Detect which cell encompasses the target text, then output its [x, y] center coordinate. 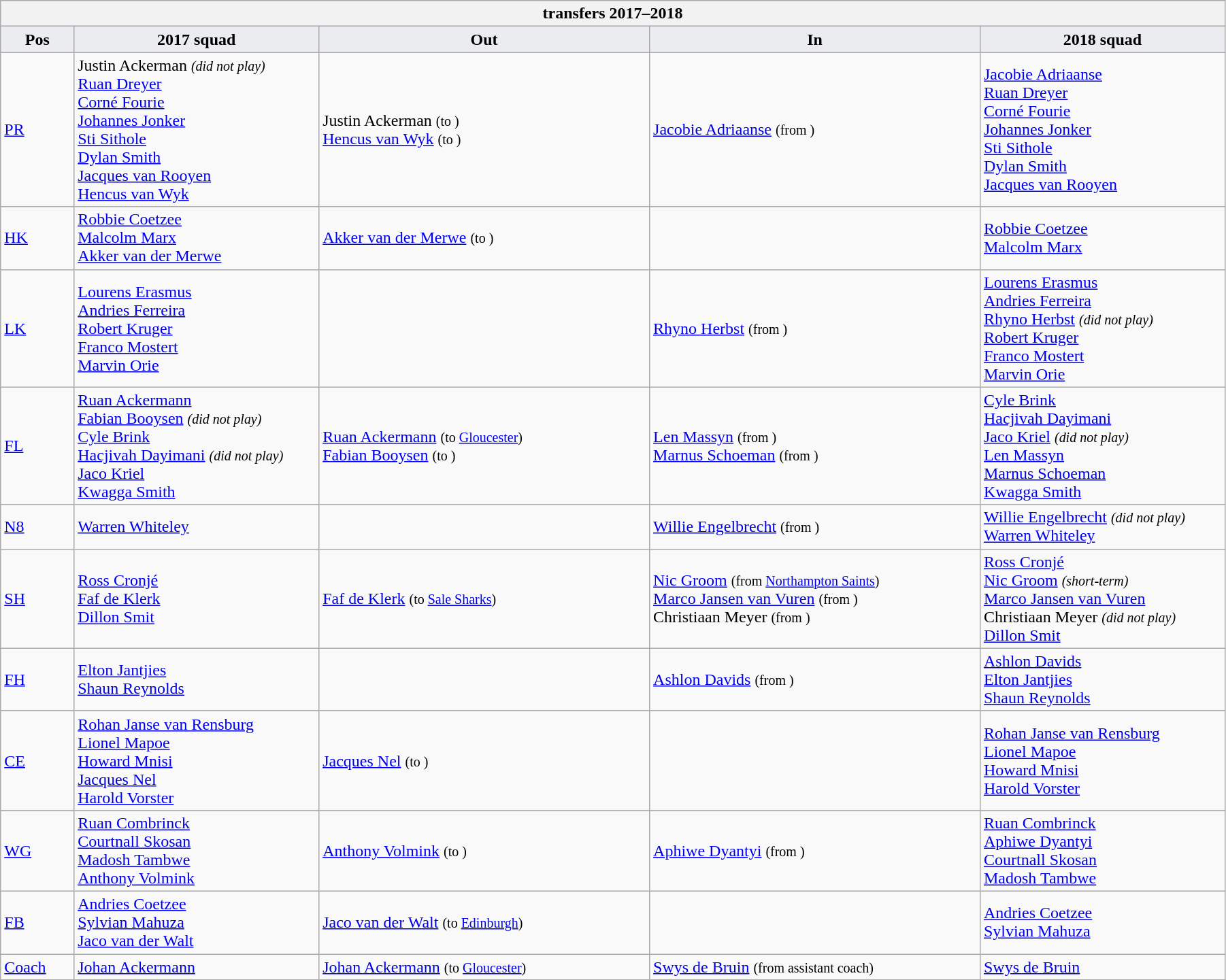
Jacobie Adriaanse (from ) [815, 129]
Ruan Combrinck Courtnall Skosan Madosh Tambwe Anthony Volmink [197, 850]
transfers 2017–2018 [613, 14]
Jacques Nel (to ) [484, 760]
Rhyno Herbst (from ) [815, 328]
Swys de Bruin [1102, 966]
Jacobie Adriaanse Ruan Dreyer Corné Fourie Johannes Jonker Sti Sithole Dylan Smith Jacques van Rooyen [1102, 129]
Andries Coetzee Sylvian Mahuza Jaco van der Walt [197, 922]
Akker van der Merwe (to ) [484, 238]
SH [37, 598]
Elton Jantjies Shaun Reynolds [197, 679]
Jaco van der Walt (to Edinburgh) [484, 922]
Justin Ackerman (to ) Hencus van Wyk (to ) [484, 129]
CE [37, 760]
2017 squad [197, 39]
Aphiwe Dyantyi (from ) [815, 850]
Lourens Erasmus Andries Ferreira Robert Kruger Franco Mostert Marvin Orie [197, 328]
Len Massyn (from ) Marnus Schoeman (from ) [815, 446]
Out [484, 39]
LK [37, 328]
Ruan Ackermann Fabian Booysen (did not play) Cyle Brink Hacjivah Dayimani (did not play) Jaco Kriel Kwagga Smith [197, 446]
FH [37, 679]
Ashlon Davids (from ) [815, 679]
Johan Ackermann [197, 966]
Robbie Coetzee Malcolm Marx Akker van der Merwe [197, 238]
Warren Whiteley [197, 526]
Johan Ackermann (to Gloucester) [484, 966]
Andries Coetzee Sylvian Mahuza [1102, 922]
WG [37, 850]
Willie Engelbrecht (from ) [815, 526]
Cyle Brink Hacjivah Dayimani Jaco Kriel (did not play) Len Massyn Marnus Schoeman Kwagga Smith [1102, 446]
FL [37, 446]
Ross Cronjé Nic Groom (short-term) Marco Jansen van Vuren Christiaan Meyer (did not play) Dillon Smit [1102, 598]
Ruan Combrinck Aphiwe Dyantyi Courtnall Skosan Madosh Tambwe [1102, 850]
Nic Groom (from Northampton Saints) Marco Jansen van Vuren (from ) Christiaan Meyer (from ) [815, 598]
Faf de Klerk (to Sale Sharks) [484, 598]
Anthony Volmink (to ) [484, 850]
Rohan Janse van Rensburg Lionel Mapoe Howard Mnisi Harold Vorster [1102, 760]
Justin Ackerman (did not play) Ruan Dreyer Corné Fourie Johannes Jonker Sti Sithole Dylan Smith Jacques van Rooyen Hencus van Wyk [197, 129]
FB [37, 922]
Ruan Ackermann (to Gloucester) Fabian Booysen (to ) [484, 446]
Swys de Bruin (from assistant coach) [815, 966]
HK [37, 238]
Willie Engelbrecht (did not play) Warren Whiteley [1102, 526]
In [815, 39]
Pos [37, 39]
Rohan Janse van Rensburg Lionel Mapoe Howard Mnisi Jacques Nel Harold Vorster [197, 760]
Lourens Erasmus Andries Ferreira Rhyno Herbst (did not play) Robert Kruger Franco Mostert Marvin Orie [1102, 328]
N8 [37, 526]
PR [37, 129]
Robbie Coetzee Malcolm Marx [1102, 238]
Ashlon Davids Elton Jantjies Shaun Reynolds [1102, 679]
Ross Cronjé Faf de Klerk Dillon Smit [197, 598]
Coach [37, 966]
2018 squad [1102, 39]
